Locate the cell with the specified text and output its (x, y) center coordinate. 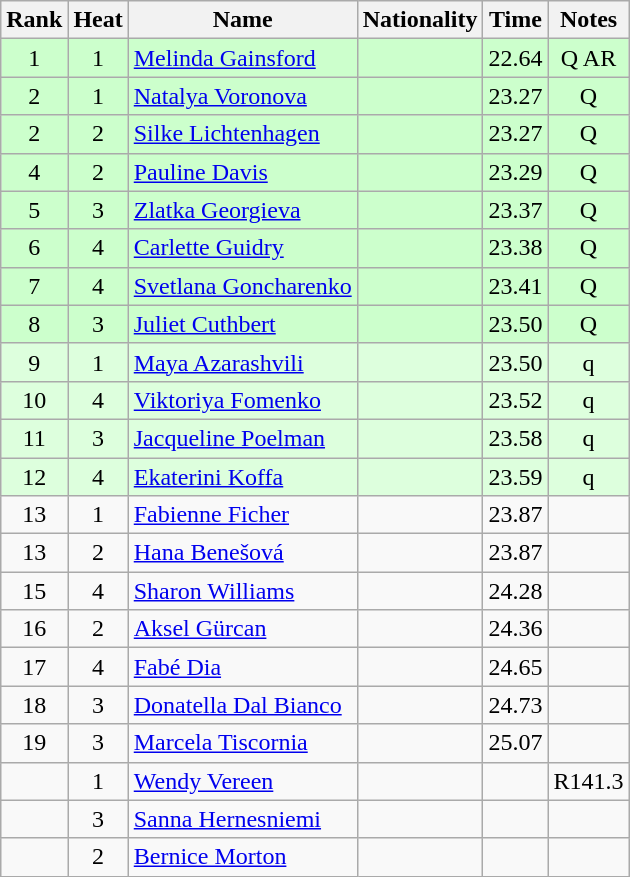
Marcela Tiscornia (242, 743)
Melinda Gainsford (242, 58)
Wendy Vereen (242, 781)
23.58 (516, 438)
Donatella Dal Bianco (242, 705)
8 (34, 324)
15 (34, 591)
Notes (588, 20)
R141.3 (588, 781)
Pauline Davis (242, 172)
Maya Azarashvili (242, 362)
Fabé Dia (242, 667)
22.64 (516, 58)
Zlatka Georgieva (242, 210)
17 (34, 667)
23.38 (516, 248)
24.73 (516, 705)
24.28 (516, 591)
Silke Lichtenhagen (242, 134)
Carlette Guidry (242, 248)
25.07 (516, 743)
Hana Benešová (242, 553)
Fabienne Ficher (242, 515)
Sanna Hernesniemi (242, 819)
Heat (98, 20)
6 (34, 248)
9 (34, 362)
23.41 (516, 286)
16 (34, 629)
Aksel Gürcan (242, 629)
Viktoriya Fomenko (242, 400)
Juliet Cuthbert (242, 324)
19 (34, 743)
23.37 (516, 210)
Nationality (420, 20)
23.52 (516, 400)
Sharon Williams (242, 591)
Time (516, 20)
10 (34, 400)
Natalya Voronova (242, 96)
Rank (34, 20)
11 (34, 438)
Q AR (588, 58)
5 (34, 210)
24.36 (516, 629)
12 (34, 477)
Name (242, 20)
23.59 (516, 477)
23.29 (516, 172)
7 (34, 286)
Bernice Morton (242, 857)
Svetlana Goncharenko (242, 286)
24.65 (516, 667)
Jacqueline Poelman (242, 438)
Ekaterini Koffa (242, 477)
18 (34, 705)
